Identify which cell holds the provided text, then report its [x, y] central coordinate. 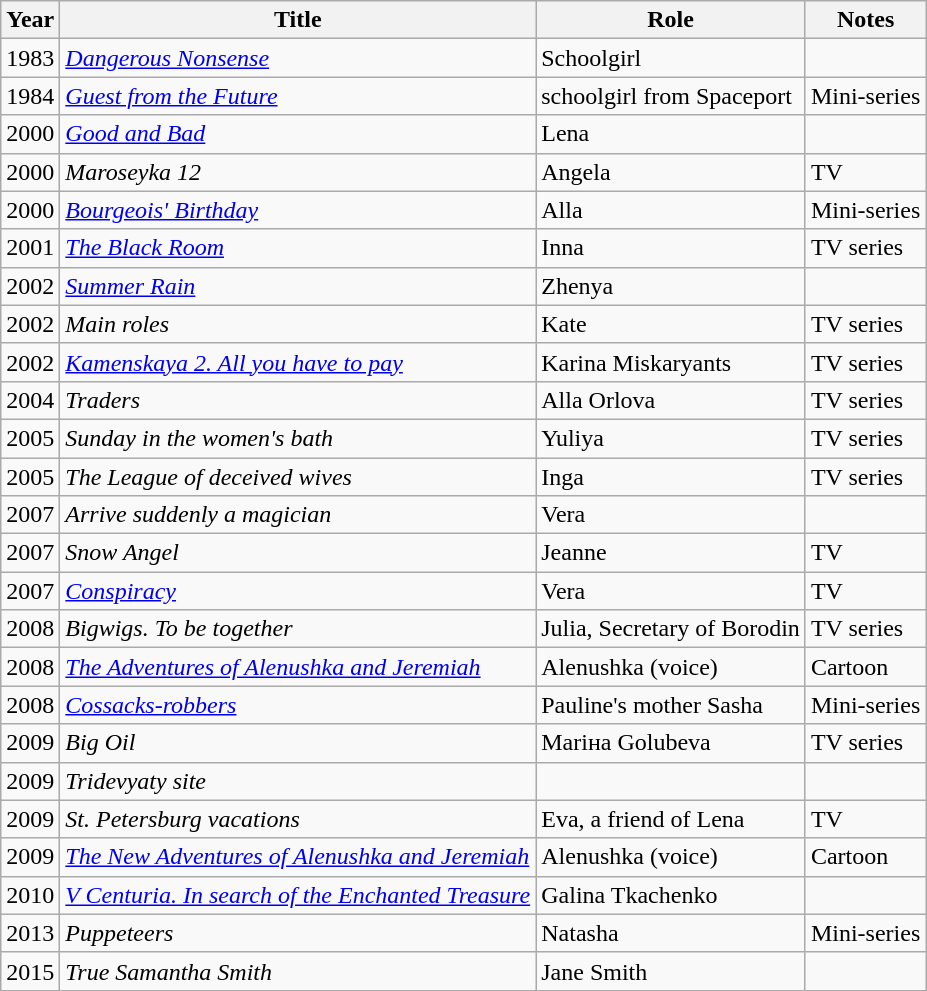
Karina Miskaryants [671, 362]
Puppeteers [298, 933]
The Adventures of Alenushka and Jeremiah [298, 667]
Inga [671, 477]
1983 [30, 58]
Year [30, 20]
Tridevyaty site [298, 781]
The Black Room [298, 248]
Bourgeois' Birthday [298, 210]
Inna [671, 248]
1984 [30, 96]
Zhenya [671, 286]
Big Oil [298, 743]
Eva, a friend of Lena [671, 819]
Jeanne [671, 553]
Natasha [671, 933]
Good and Bad [298, 134]
2004 [30, 400]
Summer Rain [298, 286]
Main roles [298, 324]
Notes [865, 20]
Traders [298, 400]
2001 [30, 248]
True Samantha Smith [298, 971]
Snow Angel [298, 553]
Role [671, 20]
schoolgirl from Spaceport [671, 96]
Cossacks-robbers [298, 705]
V Centuria. In search of the Enchanted Treasure [298, 895]
Dangerous Nonsense [298, 58]
Conspiracy [298, 591]
Alla [671, 210]
Alla Orlova [671, 400]
Jane Smith [671, 971]
Sunday in the women's bath [298, 438]
Kamenskaya 2. All you have to pay [298, 362]
The New Adventures of Alenushka and Jeremiah [298, 857]
Galina Tkachenko [671, 895]
Maroseyka 12 [298, 172]
Mariнa Golubeva [671, 743]
2015 [30, 971]
Julia, Secretary of Borodin [671, 629]
The League of deceived wives [298, 477]
2010 [30, 895]
2013 [30, 933]
Title [298, 20]
St. Petersburg vacations [298, 819]
Guest from the Future [298, 96]
Angela [671, 172]
Pauline's mother Sasha [671, 705]
Schoolgirl [671, 58]
Arrive suddenly a magician [298, 515]
Kate [671, 324]
Bigwigs. To be together [298, 629]
Lena [671, 134]
Yuliya [671, 438]
